Output the (X, Y) coordinate of the center of the cell containing the given text.  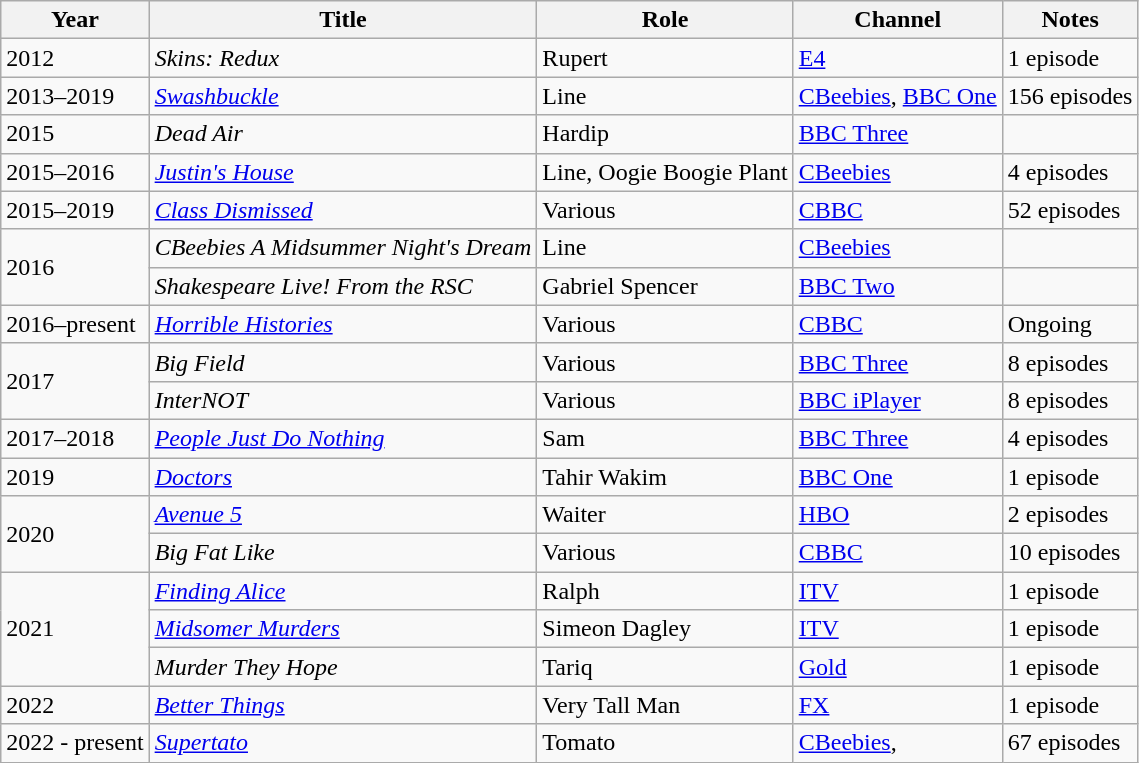
Supertato (343, 743)
2020 (75, 534)
2013–2019 (75, 96)
Gabriel Spencer (665, 286)
67 episodes (1070, 743)
Year (75, 20)
Skins: Redux (343, 58)
Dead Air (343, 134)
Simeon Dagley (665, 629)
2 episodes (1070, 515)
2017–2018 (75, 438)
2015 (75, 134)
2015–2019 (75, 210)
Murder They Hope (343, 667)
Gold (898, 667)
2016 (75, 267)
BBC Two (898, 286)
InterNOT (343, 400)
Waiter (665, 515)
CBeebies, (898, 743)
Big Fat Like (343, 553)
Sam (665, 438)
Doctors (343, 477)
CBeebies, BBC One (898, 96)
Big Field (343, 362)
People Just Do Nothing (343, 438)
Line, Oogie Boogie Plant (665, 172)
156 episodes (1070, 96)
CBeebies A Midsummer Night's Dream (343, 248)
Justin's House (343, 172)
Swashbuckle (343, 96)
FX (898, 705)
BBC iPlayer (898, 400)
Class Dismissed (343, 210)
HBO (898, 515)
2017 (75, 381)
Hardip (665, 134)
10 episodes (1070, 553)
Finding Alice (343, 591)
Title (343, 20)
2016–present (75, 324)
Horrible Histories (343, 324)
BBC One (898, 477)
2021 (75, 629)
Tahir Wakim (665, 477)
52 episodes (1070, 210)
Better Things (343, 705)
2015–2016 (75, 172)
E4 (898, 58)
2019 (75, 477)
Role (665, 20)
Notes (1070, 20)
Midsomer Murders (343, 629)
Ongoing (1070, 324)
2012 (75, 58)
2022 (75, 705)
Channel (898, 20)
Very Tall Man (665, 705)
Tariq (665, 667)
Rupert (665, 58)
2022 - present (75, 743)
Avenue 5 (343, 515)
Tomato (665, 743)
Shakespeare Live! From the RSC (343, 286)
Ralph (665, 591)
